Return the [x, y] coordinate for the center point of the cell that contains the specified text.  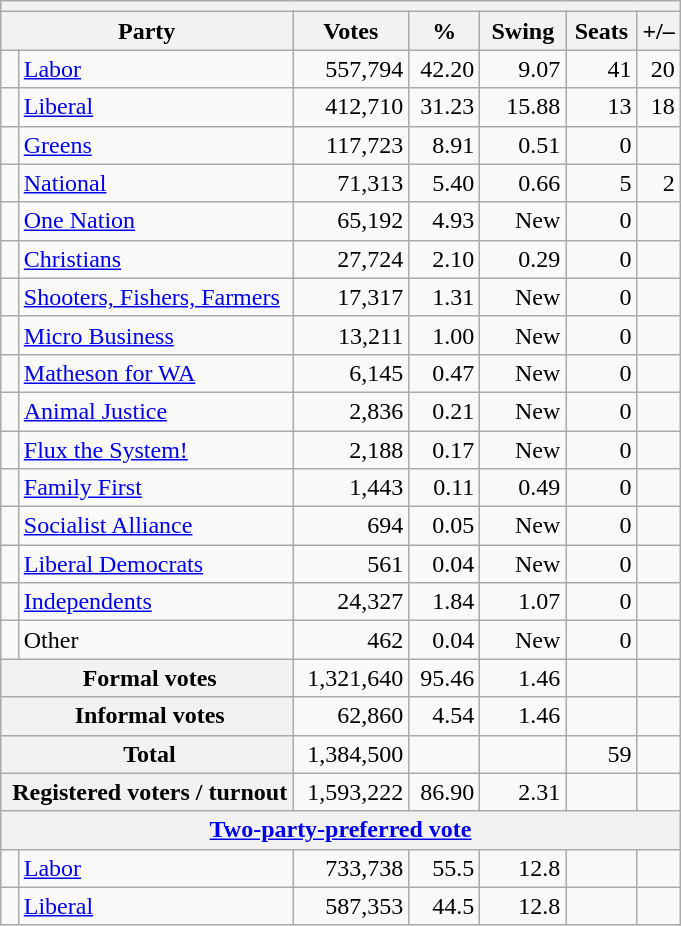
117,723 [351, 145]
0.05 [444, 526]
1,593,222 [351, 792]
Formal votes [147, 678]
59 [602, 754]
31.23 [444, 107]
Christians [155, 259]
1,384,500 [351, 754]
4.54 [444, 716]
Informal votes [147, 716]
One Nation [155, 221]
0.49 [523, 488]
27,724 [351, 259]
694 [351, 526]
44.5 [444, 906]
Other [155, 640]
Flux the System! [155, 449]
2 [658, 183]
0.51 [523, 145]
65,192 [351, 221]
0.11 [444, 488]
4.93 [444, 221]
% [444, 31]
Family First [155, 488]
0.21 [444, 411]
0.17 [444, 449]
733,738 [351, 868]
9.07 [523, 69]
Micro Business [155, 335]
1,443 [351, 488]
+/– [658, 31]
2.10 [444, 259]
0.29 [523, 259]
1.07 [523, 602]
5.40 [444, 183]
Total [147, 754]
Registered voters / turnout [147, 792]
13 [602, 107]
41 [602, 69]
8.91 [444, 145]
Swing [523, 31]
42.20 [444, 69]
462 [351, 640]
18 [658, 107]
1,321,640 [351, 678]
6,145 [351, 373]
95.46 [444, 678]
1.00 [444, 335]
561 [351, 564]
2,188 [351, 449]
Shooters, Fishers, Farmers [155, 297]
0.66 [523, 183]
62,860 [351, 716]
71,313 [351, 183]
55.5 [444, 868]
587,353 [351, 906]
Liberal Democrats [155, 564]
0.47 [444, 373]
17,317 [351, 297]
24,327 [351, 602]
Seats [602, 31]
15.88 [523, 107]
13,211 [351, 335]
Socialist Alliance [155, 526]
Animal Justice [155, 411]
Votes [351, 31]
National [155, 183]
86.90 [444, 792]
Two-party-preferred vote [341, 830]
Matheson for WA [155, 373]
2,836 [351, 411]
412,710 [351, 107]
1.31 [444, 297]
Party [147, 31]
Greens [155, 145]
2.31 [523, 792]
20 [658, 69]
Independents [155, 602]
557,794 [351, 69]
1.84 [444, 602]
5 [602, 183]
